Output the (x, y) coordinate of the center of the cell containing the given text.  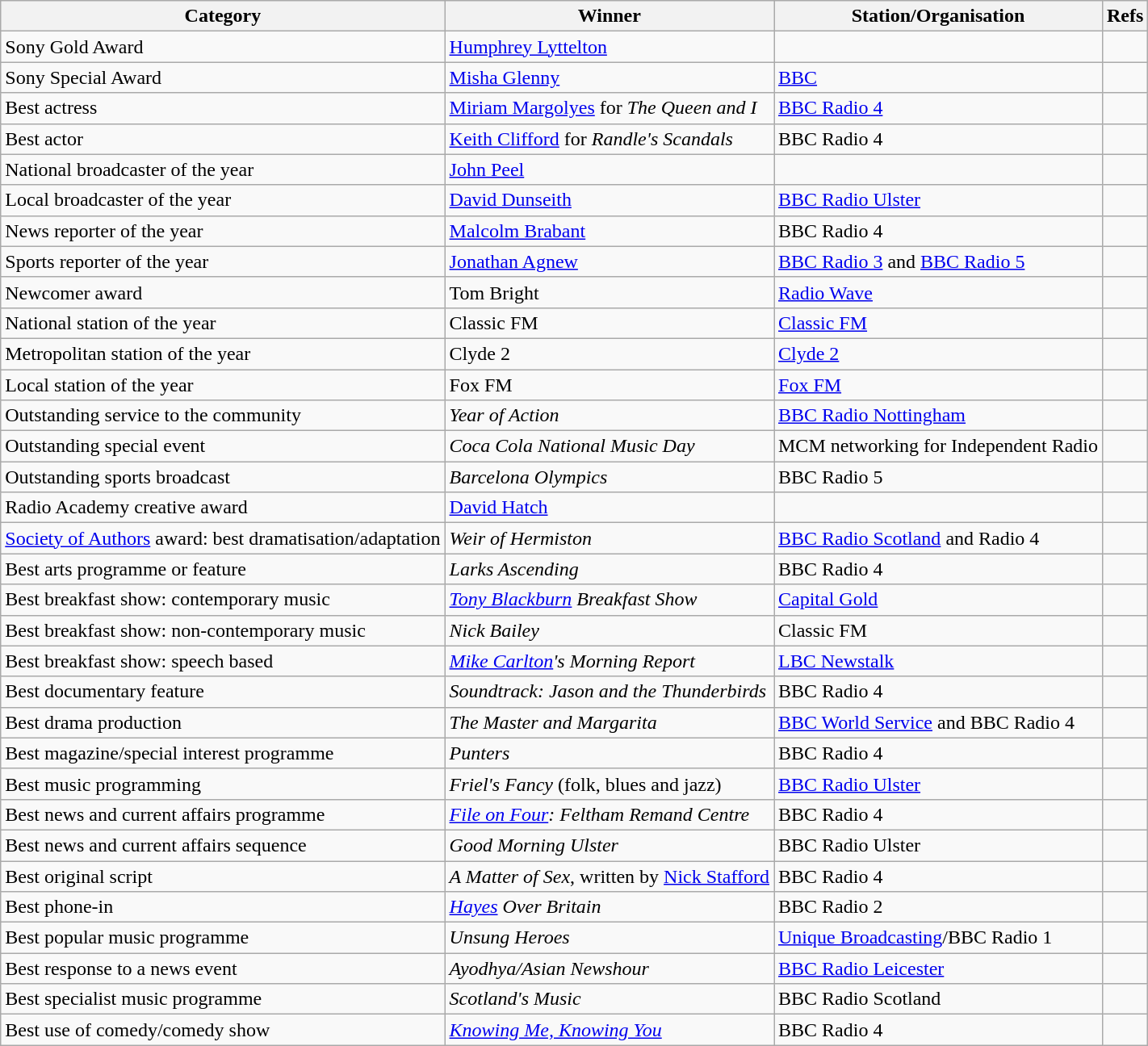
Malcolm Brabant (609, 231)
BBC World Service and BBC Radio 4 (938, 722)
Friel's Fancy (folk, blues and jazz) (609, 784)
Keith Clifford for Randle's Scandals (609, 139)
National broadcaster of the year (223, 169)
Best specialist music programme (223, 999)
Tom Bright (609, 292)
David Dunseith (609, 200)
Best music programming (223, 784)
Capital Gold (938, 600)
Soundtrack: Jason and the Thunderbirds (609, 692)
National station of the year (223, 323)
Best magazine/special interest programme (223, 753)
Best breakfast show: speech based (223, 661)
A Matter of Sex, written by Nick Stafford (609, 876)
Miriam Margolyes for The Queen and I (609, 108)
Best drama production (223, 722)
Good Morning Ulster (609, 845)
BBC Radio Nottingham (938, 416)
Year of Action (609, 416)
Best actor (223, 139)
Larks Ascending (609, 569)
Outstanding special event (223, 446)
Local broadcaster of the year (223, 200)
David Hatch (609, 508)
Coca Cola National Music Day (609, 446)
Best popular music programme (223, 938)
BBC Radio Scotland (938, 999)
Outstanding sports broadcast (223, 477)
Sony Gold Award (223, 47)
Humphrey Lyttelton (609, 47)
Knowing Me, Knowing You (609, 1030)
Category (223, 16)
BBC Radio Leicester (938, 969)
Best response to a news event (223, 969)
Unsung Heroes (609, 938)
BBC Radio 3 and BBC Radio 5 (938, 261)
Metropolitan station of the year (223, 354)
John Peel (609, 169)
Radio Wave (938, 292)
Ayodhya/Asian Newshour (609, 969)
BBC Radio 5 (938, 477)
Best news and current affairs sequence (223, 845)
Society of Authors award: best dramatisation/adaptation (223, 538)
Best original script (223, 876)
Refs (1125, 16)
Best breakfast show: non-contemporary music (223, 630)
Jonathan Agnew (609, 261)
Local station of the year (223, 385)
Hayes Over Britain (609, 907)
Unique Broadcasting/BBC Radio 1 (938, 938)
Scotland's Music (609, 999)
Best news and current affairs programme (223, 814)
Sports reporter of the year (223, 261)
BBC Radio 2 (938, 907)
News reporter of the year (223, 231)
Tony Blackburn Breakfast Show (609, 600)
Radio Academy creative award (223, 508)
Barcelona Olympics (609, 477)
Best phone-in (223, 907)
Winner (609, 16)
MCM networking for Independent Radio (938, 446)
Station/Organisation (938, 16)
Best breakfast show: contemporary music (223, 600)
Misha Glenny (609, 77)
Sony Special Award (223, 77)
Best documentary feature (223, 692)
Best use of comedy/comedy show (223, 1030)
Nick Bailey (609, 630)
File on Four: Feltham Remand Centre (609, 814)
Newcomer award (223, 292)
LBC Newstalk (938, 661)
Best arts programme or feature (223, 569)
Best actress (223, 108)
The Master and Margarita (609, 722)
Punters (609, 753)
BBC (938, 77)
Weir of Hermiston (609, 538)
BBC Radio Scotland and Radio 4 (938, 538)
Outstanding service to the community (223, 416)
Mike Carlton's Morning Report (609, 661)
